Search for the cell housing the specified text and yield its (X, Y) center coordinate. 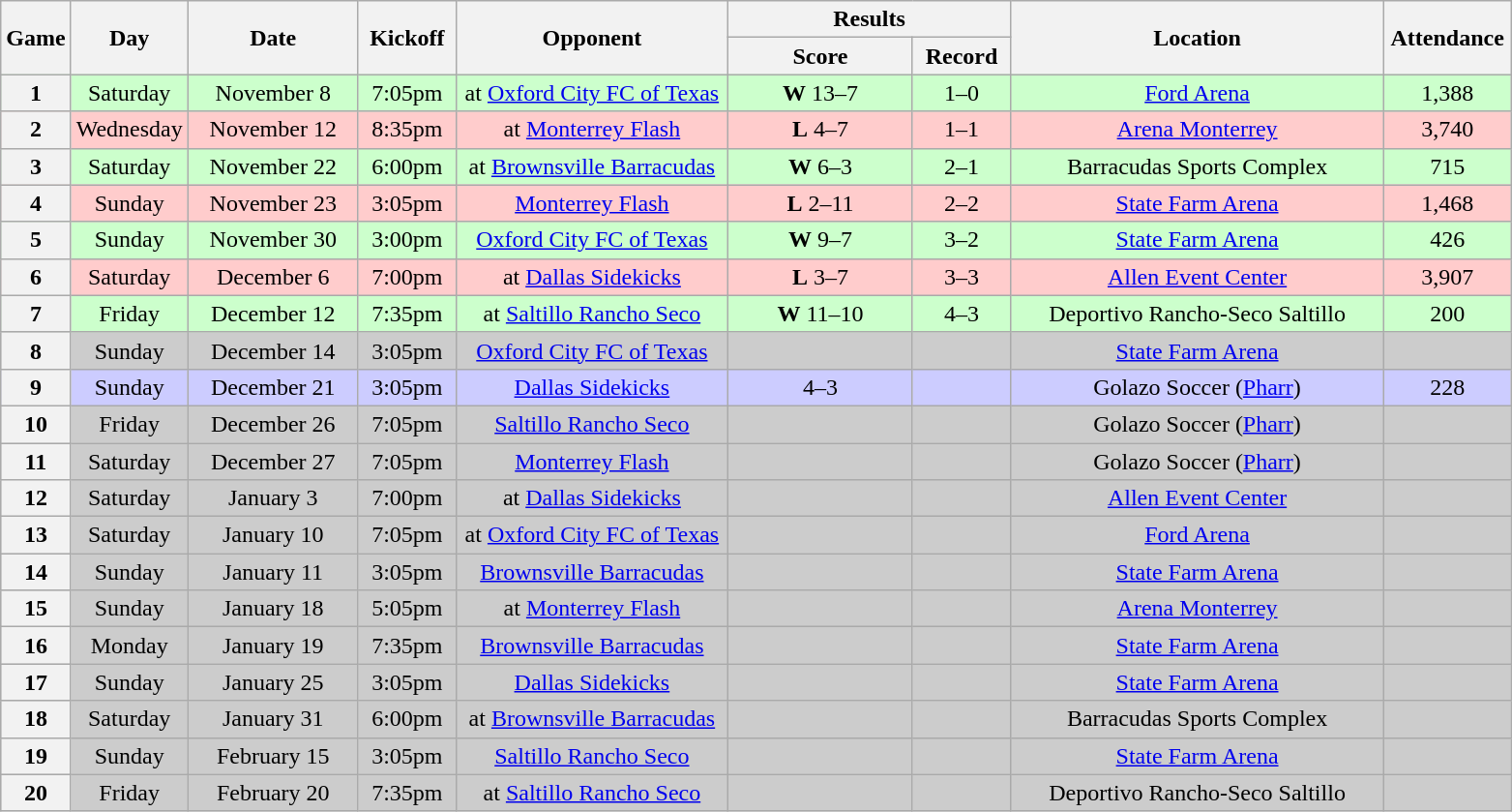
2 (36, 130)
12 (36, 498)
1,468 (1447, 203)
January 25 (273, 682)
December 6 (273, 277)
Date (273, 38)
December 26 (273, 424)
December 12 (273, 314)
2–2 (962, 203)
3,907 (1447, 277)
Kickoff (406, 38)
19 (36, 756)
Attendance (1447, 38)
November 12 (273, 130)
Monday (130, 646)
January 11 (273, 572)
4 (36, 203)
20 (36, 793)
November 30 (273, 240)
1–1 (962, 130)
8:35pm (406, 130)
5 (36, 240)
15 (36, 609)
3–2 (962, 240)
228 (1447, 387)
Wednesday (130, 130)
November 8 (273, 93)
3:00pm (406, 240)
14 (36, 572)
3–3 (962, 277)
13 (36, 535)
W 9–7 (820, 240)
1 (36, 93)
December 27 (273, 462)
16 (36, 646)
200 (1447, 314)
7 (36, 314)
January 19 (273, 646)
1–0 (962, 93)
Day (130, 38)
Results (869, 19)
11 (36, 462)
L 3–7 (820, 277)
5:05pm (406, 609)
December 21 (273, 387)
November 22 (273, 166)
W 11–10 (820, 314)
January 3 (273, 498)
December 14 (273, 350)
10 (36, 424)
February 20 (273, 793)
L 2–11 (820, 203)
Game (36, 38)
1,388 (1447, 93)
January 18 (273, 609)
Opponent (592, 38)
Score (820, 56)
426 (1447, 240)
8 (36, 350)
9 (36, 387)
January 31 (273, 719)
3,740 (1447, 130)
2–1 (962, 166)
Record (962, 56)
February 15 (273, 756)
715 (1447, 166)
Location (1198, 38)
6 (36, 277)
18 (36, 719)
3 (36, 166)
17 (36, 682)
W 6–3 (820, 166)
January 10 (273, 535)
November 23 (273, 203)
L 4–7 (820, 130)
W 13–7 (820, 93)
